Capture the cell that displays the provided text and extract its (x, y) central coordinate. 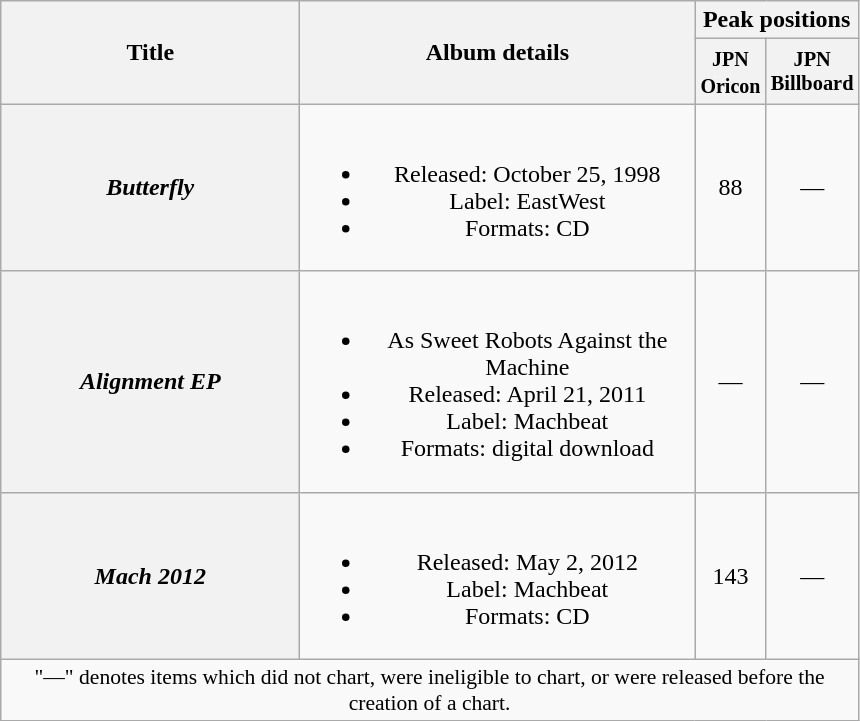
Butterfly (150, 188)
Released: October 25, 1998Label: EastWestFormats: CD (498, 188)
143 (730, 576)
Peak positions (776, 20)
Alignment EP (150, 382)
Mach 2012 (150, 576)
"—" denotes items which did not chart, were ineligible to chart, or were released before the creation of a chart. (430, 690)
As Sweet Robots Against the MachineReleased: April 21, 2011Label: MachbeatFormats: digital download (498, 382)
JPNBillboard (812, 72)
88 (730, 188)
Album details (498, 52)
Title (150, 52)
Released: May 2, 2012Label: MachbeatFormats: CD (498, 576)
JPNOricon (730, 72)
